Capture the cell that displays the provided text and extract its (x, y) central coordinate. 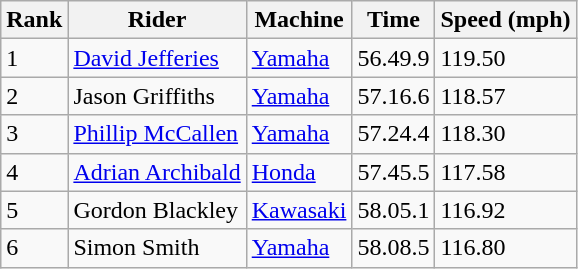
57.16.6 (394, 96)
Kawasaki (299, 210)
Rank (34, 20)
119.50 (506, 58)
Jason Griffiths (157, 96)
Simon Smith (157, 248)
Gordon Blackley (157, 210)
4 (34, 172)
Speed (mph) (506, 20)
58.05.1 (394, 210)
6 (34, 248)
57.24.4 (394, 134)
5 (34, 210)
David Jefferies (157, 58)
117.58 (506, 172)
3 (34, 134)
Honda (299, 172)
Phillip McCallen (157, 134)
56.49.9 (394, 58)
116.80 (506, 248)
116.92 (506, 210)
58.08.5 (394, 248)
Rider (157, 20)
118.57 (506, 96)
1 (34, 58)
Machine (299, 20)
Time (394, 20)
118.30 (506, 134)
Adrian Archibald (157, 172)
2 (34, 96)
57.45.5 (394, 172)
